Extract the (X, Y) coordinate from the center of the cell holding the provided text.  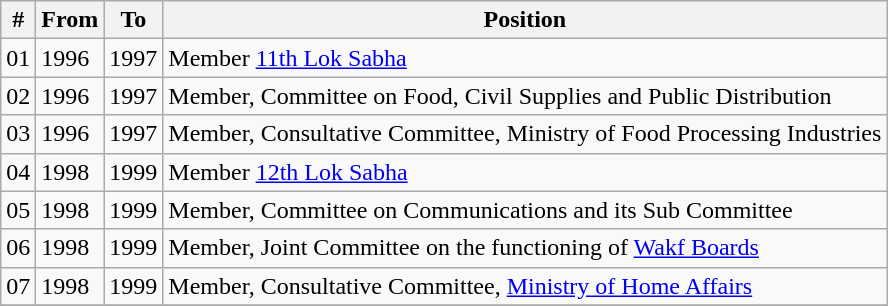
Member, Committee on Communications and its Sub Committee (525, 210)
04 (18, 172)
To (134, 20)
Member, Consultative Committee, Ministry of Home Affairs (525, 286)
From (70, 20)
Member, Committee on Food, Civil Supplies and Public Distribution (525, 96)
02 (18, 96)
06 (18, 248)
01 (18, 58)
Member 11th Lok Sabha (525, 58)
Member, Consultative Committee, Ministry of Food Processing Industries (525, 134)
05 (18, 210)
07 (18, 286)
Member, Joint Committee on the functioning of Wakf Boards (525, 248)
Member 12th Lok Sabha (525, 172)
03 (18, 134)
# (18, 20)
Position (525, 20)
